Determine the (x, y) coordinate at the center of the cell enclosing the given text.  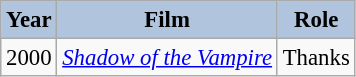
Film (167, 20)
Thanks (316, 58)
2000 (29, 58)
Role (316, 20)
Shadow of the Vampire (167, 58)
Year (29, 20)
